From the cell containing the given text, extract its center point as (x, y) coordinate. 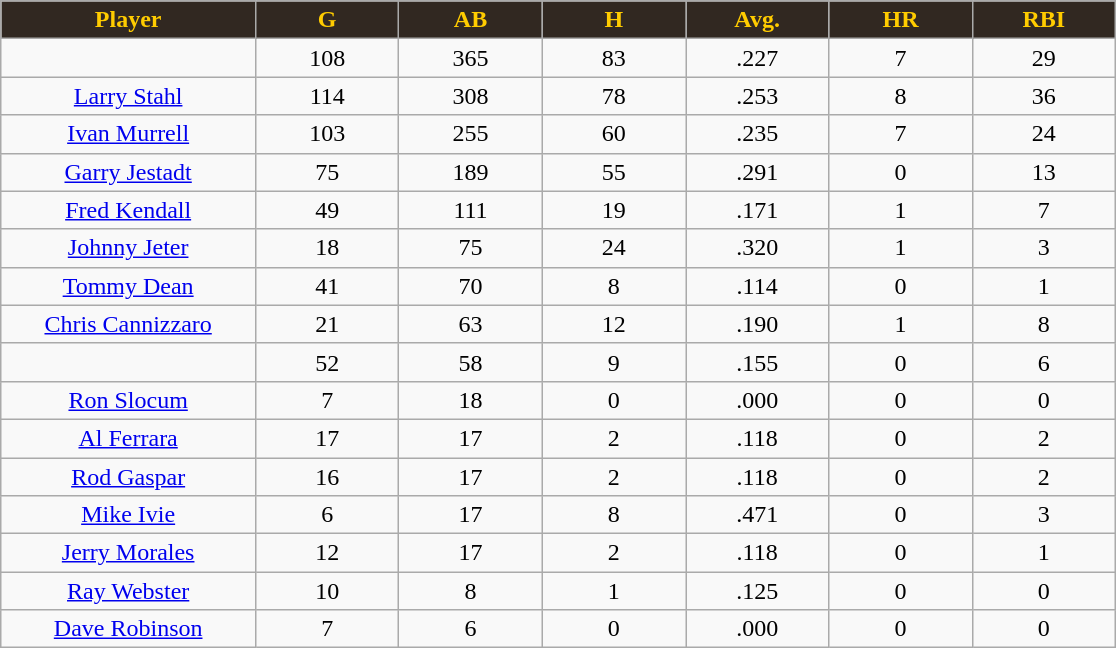
RBI (1044, 20)
52 (328, 362)
Tommy Dean (128, 286)
365 (470, 58)
103 (328, 134)
70 (470, 286)
Mike Ivie (128, 515)
114 (328, 96)
.190 (758, 324)
Ron Slocum (128, 400)
Ray Webster (128, 591)
.253 (758, 96)
55 (614, 172)
Larry Stahl (128, 96)
.291 (758, 172)
10 (328, 591)
Chris Cannizzaro (128, 324)
.171 (758, 210)
.114 (758, 286)
108 (328, 58)
Dave Robinson (128, 629)
.125 (758, 591)
G (328, 20)
60 (614, 134)
HR (900, 20)
.471 (758, 515)
Player (128, 20)
9 (614, 362)
Rod Gaspar (128, 477)
111 (470, 210)
19 (614, 210)
AB (470, 20)
Ivan Murrell (128, 134)
78 (614, 96)
21 (328, 324)
Avg. (758, 20)
13 (1044, 172)
Garry Jestadt (128, 172)
63 (470, 324)
Jerry Morales (128, 553)
Johnny Jeter (128, 248)
58 (470, 362)
41 (328, 286)
.235 (758, 134)
189 (470, 172)
.155 (758, 362)
.227 (758, 58)
.320 (758, 248)
49 (328, 210)
83 (614, 58)
Al Ferrara (128, 438)
H (614, 20)
Fred Kendall (128, 210)
308 (470, 96)
29 (1044, 58)
255 (470, 134)
16 (328, 477)
36 (1044, 96)
